Pinpoint the cell where the given text exists, returning its [x, y] midpoint coordinate. 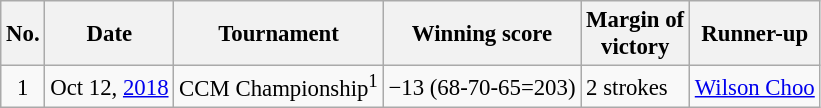
Wilson Choo [754, 87]
Tournament [278, 34]
1 [23, 87]
Winning score [482, 34]
CCM Championship1 [278, 87]
Oct 12, 2018 [110, 87]
2 strokes [636, 87]
No. [23, 34]
Runner-up [754, 34]
Margin ofvictory [636, 34]
Date [110, 34]
−13 (68-70-65=203) [482, 87]
